Identify which cell holds the provided text, then report its [X, Y] central coordinate. 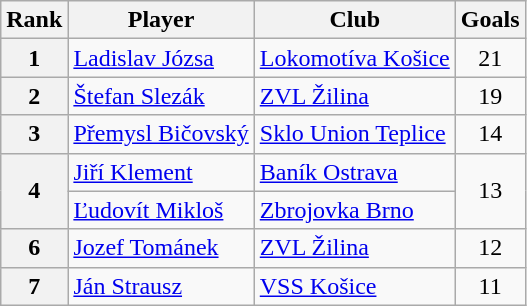
Zbrojovka Brno [354, 210]
2 [34, 96]
21 [490, 58]
Štefan Slezák [161, 96]
1 [34, 58]
19 [490, 96]
Jiří Klement [161, 172]
Lokomotíva Košice [354, 58]
6 [34, 248]
11 [490, 286]
Sklo Union Teplice [354, 134]
13 [490, 191]
Přemysl Bičovský [161, 134]
4 [34, 191]
Ladislav Józsa [161, 58]
Goals [490, 20]
Baník Ostrava [354, 172]
Rank [34, 20]
Ľudovít Mikloš [161, 210]
Player [161, 20]
Ján Strausz [161, 286]
7 [34, 286]
3 [34, 134]
12 [490, 248]
14 [490, 134]
Jozef Tománek [161, 248]
Club [354, 20]
VSS Košice [354, 286]
